Capture the cell that displays the provided text and extract its [X, Y] central coordinate. 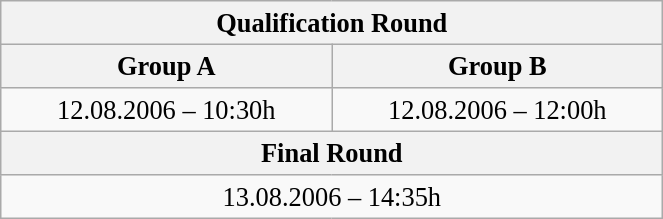
Group A [166, 66]
12.08.2006 – 12:00h [498, 109]
Final Round [332, 153]
12.08.2006 – 10:30h [166, 109]
13.08.2006 – 14:35h [332, 197]
Group B [498, 66]
Qualification Round [332, 22]
